For the text-containing cell, return its midpoint in (x, y) coordinate format. 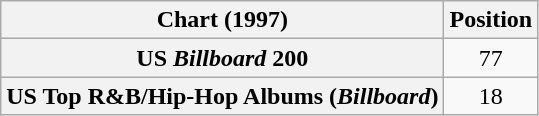
US Top R&B/Hip-Hop Albums (Billboard) (222, 96)
Chart (1997) (222, 20)
77 (491, 58)
Position (491, 20)
US Billboard 200 (222, 58)
18 (491, 96)
